Search for the cell housing the specified text and yield its (x, y) center coordinate. 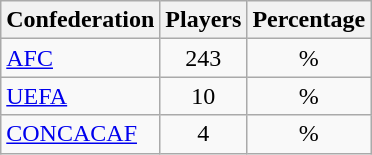
4 (204, 134)
243 (204, 58)
AFC (80, 58)
Percentage (309, 20)
10 (204, 96)
UEFA (80, 96)
Confederation (80, 20)
CONCACAF (80, 134)
Players (204, 20)
